Provide the (X, Y) coordinate of the cell's center where the given text is located.  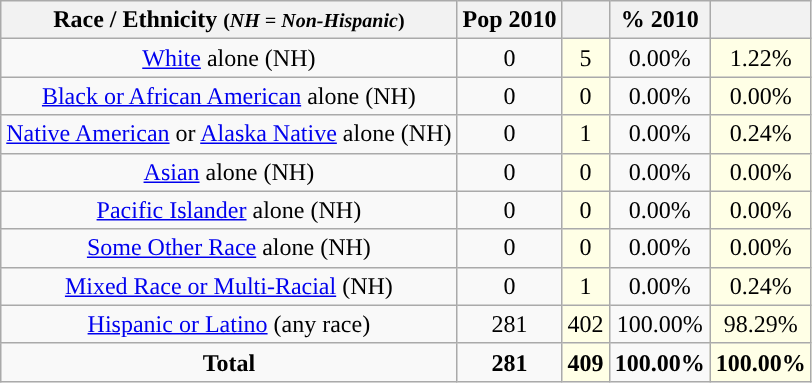
Native American or Alaska Native alone (NH) (229, 134)
Asian alone (NH) (229, 172)
Pop 2010 (510, 20)
Pacific Islander alone (NH) (229, 210)
Hispanic or Latino (any race) (229, 324)
5 (586, 58)
Race / Ethnicity (NH = Non-Hispanic) (229, 20)
409 (586, 362)
1.22% (760, 58)
98.29% (760, 324)
Mixed Race or Multi-Racial (NH) (229, 286)
Total (229, 362)
Black or African American alone (NH) (229, 96)
402 (586, 324)
Some Other Race alone (NH) (229, 248)
% 2010 (660, 20)
White alone (NH) (229, 58)
